Find where the given text appears and provide that cell's center as [X, Y] coordinate. 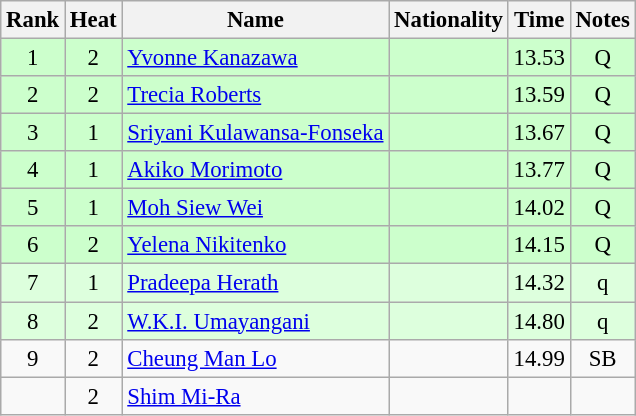
Nationality [448, 20]
4 [33, 170]
Sriyani Kulawansa-Fonseka [256, 133]
7 [33, 283]
Name [256, 20]
8 [33, 321]
Notes [602, 20]
13.77 [539, 170]
Yelena Nikitenko [256, 245]
14.80 [539, 321]
W.K.I. Umayangani [256, 321]
Shim Mi-Ra [256, 396]
Cheung Man Lo [256, 358]
Trecia Roberts [256, 95]
SB [602, 358]
3 [33, 133]
5 [33, 208]
13.53 [539, 58]
Moh Siew Wei [256, 208]
Akiko Morimoto [256, 170]
6 [33, 245]
14.15 [539, 245]
Time [539, 20]
14.99 [539, 358]
9 [33, 358]
14.02 [539, 208]
Pradeepa Herath [256, 283]
14.32 [539, 283]
13.67 [539, 133]
Rank [33, 20]
Yvonne Kanazawa [256, 58]
13.59 [539, 95]
Heat [94, 20]
